Search for the cell housing the specified text and yield its [X, Y] center coordinate. 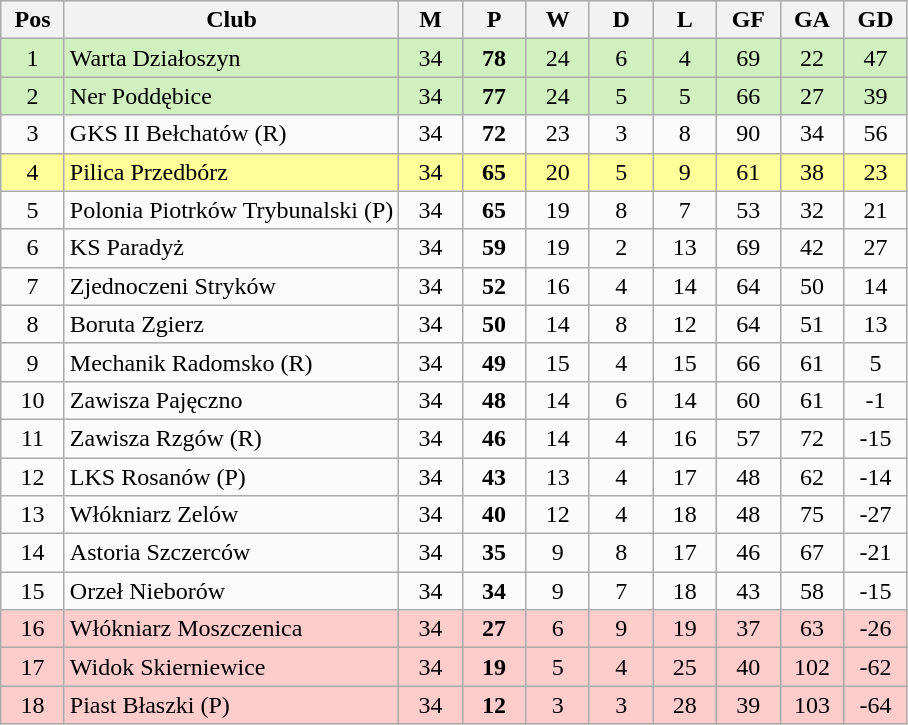
11 [33, 438]
58 [812, 591]
56 [876, 134]
57 [749, 438]
62 [812, 477]
Orzeł Nieborów [231, 591]
49 [494, 362]
35 [494, 553]
L [685, 20]
Piast Błaszki (P) [231, 705]
67 [812, 553]
32 [812, 210]
103 [812, 705]
Polonia Piotrków Trybunalski (P) [231, 210]
1 [33, 58]
-27 [876, 515]
-1 [876, 400]
P [494, 20]
KS Paradyż [231, 248]
53 [749, 210]
-21 [876, 553]
GF [749, 20]
25 [685, 667]
GA [812, 20]
-64 [876, 705]
60 [749, 400]
51 [812, 324]
Astoria Szczerców [231, 553]
GD [876, 20]
102 [812, 667]
Włókniarz Zelów [231, 515]
47 [876, 58]
28 [685, 705]
59 [494, 248]
Mechanik Radomsko (R) [231, 362]
-26 [876, 629]
W [558, 20]
M [431, 20]
63 [812, 629]
Boruta Zgierz [231, 324]
37 [749, 629]
Pilica Przedbórz [231, 172]
-62 [876, 667]
-14 [876, 477]
LKS Rosanów (P) [231, 477]
Warta Działoszyn [231, 58]
90 [749, 134]
Zjednoczeni Stryków [231, 286]
52 [494, 286]
Zawisza Rzgów (R) [231, 438]
Widok Skierniewice [231, 667]
Pos [33, 20]
GKS II Bełchatów (R) [231, 134]
20 [558, 172]
Zawisza Pajęczno [231, 400]
22 [812, 58]
77 [494, 96]
D [621, 20]
Ner Poddębice [231, 96]
38 [812, 172]
78 [494, 58]
Club [231, 20]
Włókniarz Moszczenica [231, 629]
75 [812, 515]
42 [812, 248]
21 [876, 210]
10 [33, 400]
